From the cell containing the given text, extract its center point as (x, y) coordinate. 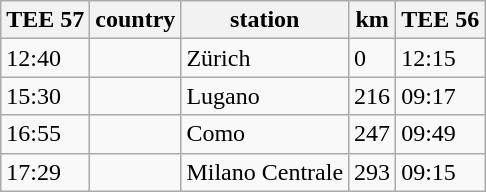
km (372, 20)
293 (372, 172)
12:40 (46, 58)
Como (265, 134)
216 (372, 96)
Lugano (265, 96)
Zürich (265, 58)
247 (372, 134)
0 (372, 58)
09:17 (440, 96)
17:29 (46, 172)
12:15 (440, 58)
TEE 56 (440, 20)
country (136, 20)
15:30 (46, 96)
09:49 (440, 134)
Milano Centrale (265, 172)
TEE 57 (46, 20)
09:15 (440, 172)
station (265, 20)
16:55 (46, 134)
